Output the (x, y) coordinate of the center of the cell containing the given text.  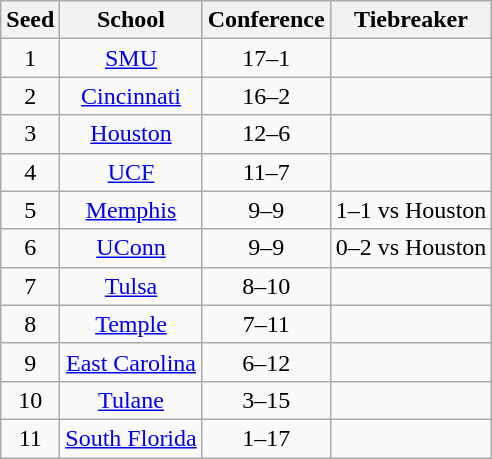
7–11 (266, 324)
6 (30, 248)
4 (30, 172)
1 (30, 58)
1–1 vs Houston (411, 210)
Cincinnati (131, 96)
10 (30, 400)
8–10 (266, 286)
12–6 (266, 134)
1–17 (266, 438)
6–12 (266, 362)
2 (30, 96)
0–2 vs Houston (411, 248)
Conference (266, 20)
Tulsa (131, 286)
7 (30, 286)
UCF (131, 172)
Houston (131, 134)
9 (30, 362)
Seed (30, 20)
Tiebreaker (411, 20)
5 (30, 210)
School (131, 20)
17–1 (266, 58)
East Carolina (131, 362)
SMU (131, 58)
Tulane (131, 400)
Temple (131, 324)
3–15 (266, 400)
UConn (131, 248)
South Florida (131, 438)
8 (30, 324)
11–7 (266, 172)
16–2 (266, 96)
Memphis (131, 210)
3 (30, 134)
11 (30, 438)
